Output the (x, y) coordinate of the center of the cell containing the given text.  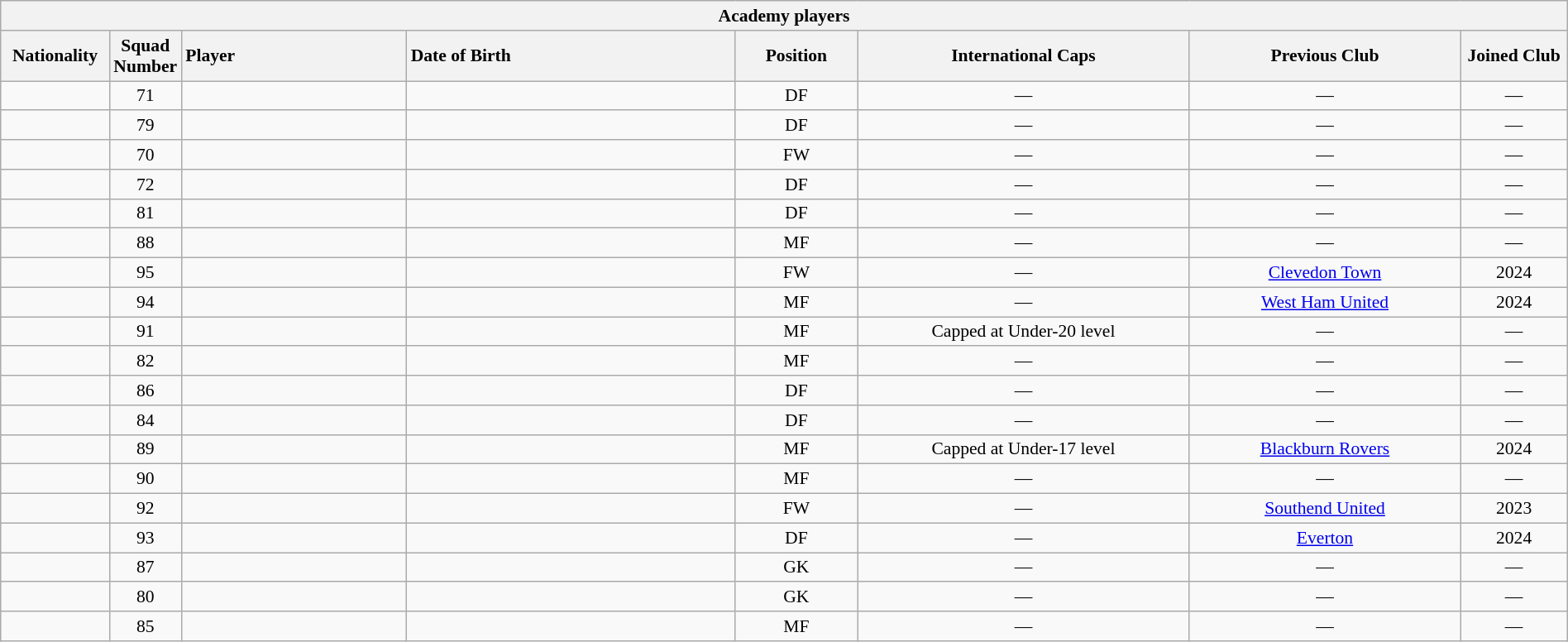
94 (146, 302)
88 (146, 243)
71 (146, 96)
87 (146, 568)
Position (796, 56)
Squad Number (146, 56)
91 (146, 332)
Previous Club (1325, 56)
Southend United (1325, 509)
82 (146, 362)
92 (146, 509)
Nationality (55, 56)
Blackburn Rovers (1325, 449)
Joined Club (1513, 56)
84 (146, 420)
80 (146, 597)
90 (146, 479)
81 (146, 213)
Date of Birth (571, 56)
Everton (1325, 538)
93 (146, 538)
85 (146, 626)
72 (146, 184)
International Caps (1024, 56)
89 (146, 449)
Player (294, 56)
86 (146, 390)
West Ham United (1325, 302)
95 (146, 273)
Capped at Under-20 level (1024, 332)
Academy players (784, 16)
79 (146, 126)
2023 (1513, 509)
Clevedon Town (1325, 273)
70 (146, 155)
Capped at Under-17 level (1024, 449)
